For the text-containing cell, return its midpoint in (x, y) coordinate format. 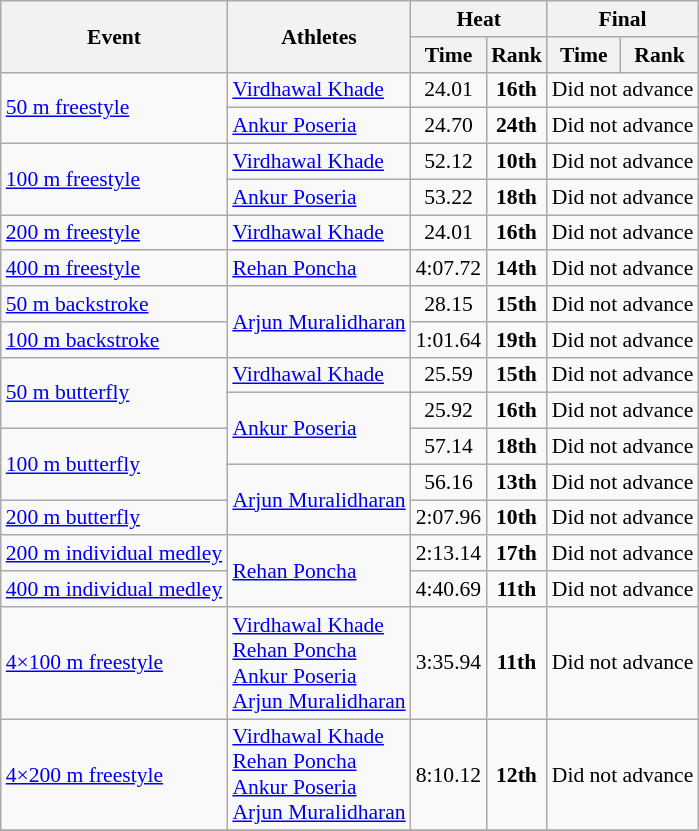
13th (516, 482)
200 m individual medley (114, 554)
4:07.72 (448, 269)
1:01.64 (448, 340)
52.12 (448, 162)
25.59 (448, 375)
200 m freestyle (114, 233)
17th (516, 554)
100 m freestyle (114, 180)
8:10.12 (448, 775)
50 m freestyle (114, 108)
400 m individual medley (114, 589)
4:40.69 (448, 589)
53.22 (448, 197)
200 m butterfly (114, 518)
12th (516, 775)
4×100 m freestyle (114, 663)
3:35.94 (448, 663)
14th (516, 269)
25.92 (448, 411)
56.16 (448, 482)
2:13.14 (448, 554)
100 m butterfly (114, 464)
Event (114, 36)
2:07.96 (448, 518)
Athletes (318, 36)
19th (516, 340)
50 m butterfly (114, 392)
57.14 (448, 447)
24th (516, 126)
24.70 (448, 126)
Final (623, 19)
100 m backstroke (114, 340)
50 m backstroke (114, 304)
4×200 m freestyle (114, 775)
Heat (479, 19)
400 m freestyle (114, 269)
28.15 (448, 304)
